Extract the (x, y) coordinate from the center of the cell holding the provided text.  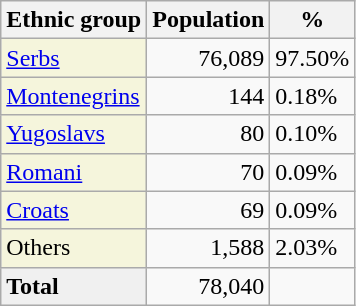
Population (208, 20)
80 (208, 134)
69 (208, 210)
Total (74, 286)
Croats (74, 210)
97.50% (312, 58)
1,588 (208, 248)
Serbs (74, 58)
Montenegrins (74, 96)
0.18% (312, 96)
78,040 (208, 286)
0.10% (312, 134)
Others (74, 248)
70 (208, 172)
% (312, 20)
Ethnic group (74, 20)
2.03% (312, 248)
Romani (74, 172)
Yugoslavs (74, 134)
76,089 (208, 58)
144 (208, 96)
